From the cell containing the given text, extract its center point as [X, Y] coordinate. 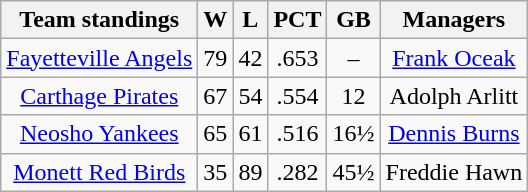
PCT [298, 20]
16½ [354, 134]
79 [216, 58]
Monett Red Birds [100, 172]
Freddie Hawn [454, 172]
GB [354, 20]
.282 [298, 172]
Fayetteville Angels [100, 58]
54 [250, 96]
Frank Oceak [454, 58]
W [216, 20]
61 [250, 134]
35 [216, 172]
89 [250, 172]
.554 [298, 96]
Carthage Pirates [100, 96]
Neosho Yankees [100, 134]
Managers [454, 20]
Team standings [100, 20]
45½ [354, 172]
Adolph Arlitt [454, 96]
42 [250, 58]
Dennis Burns [454, 134]
67 [216, 96]
.516 [298, 134]
.653 [298, 58]
L [250, 20]
– [354, 58]
12 [354, 96]
65 [216, 134]
